Extract the [x, y] coordinate from the center of the cell holding the provided text.  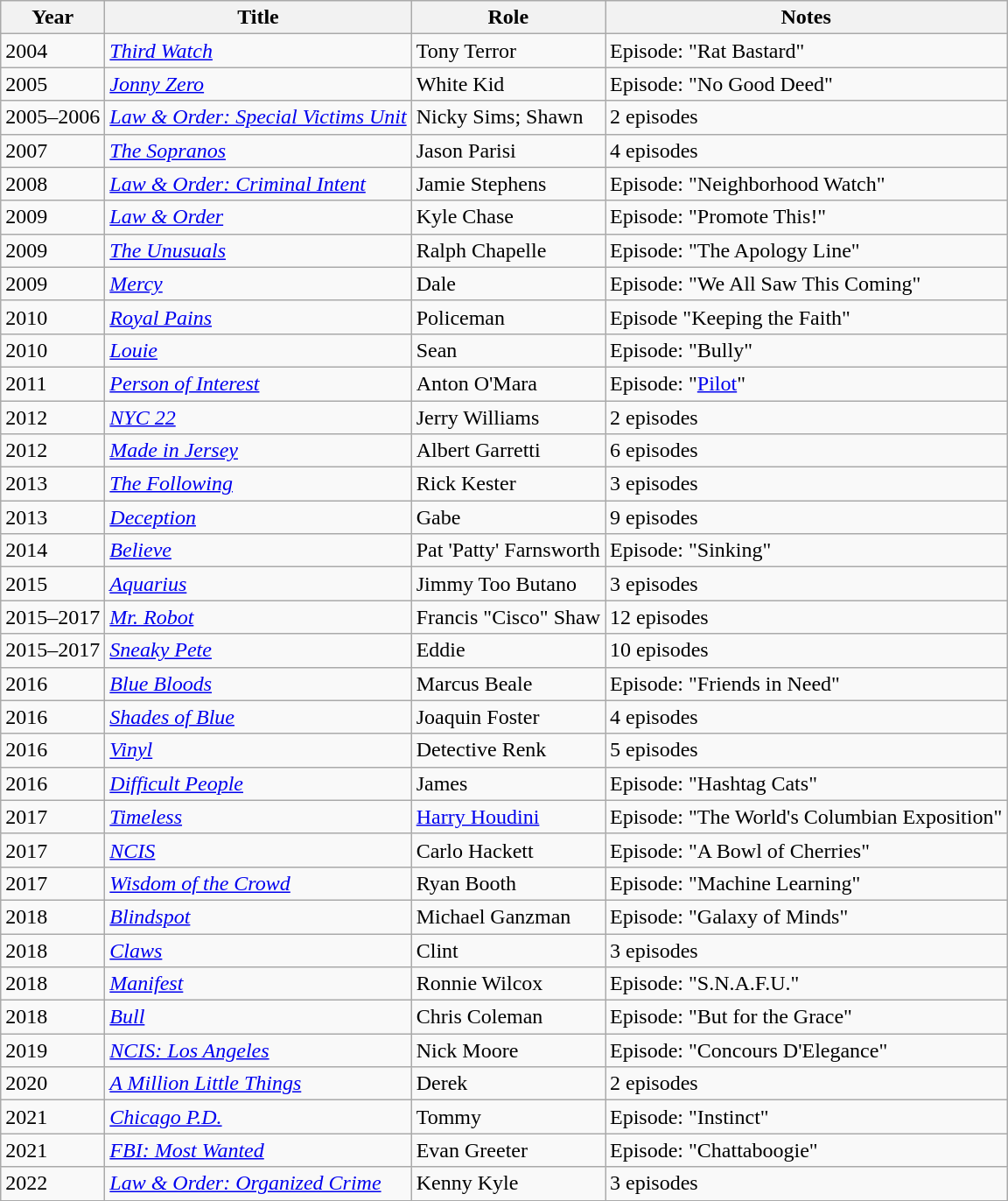
Harry Houdini [507, 817]
NYC 22 [258, 418]
The Unusuals [258, 250]
Rick Kester [507, 484]
Pat 'Patty' Farnsworth [507, 551]
Chris Coleman [507, 1017]
Shades of Blue [258, 717]
2022 [52, 1183]
Sneaky Pete [258, 650]
Difficult People [258, 783]
Episode: "S.N.A.F.U." [807, 984]
Blue Bloods [258, 684]
Episode: "A Bowl of Cherries" [807, 850]
Law & Order: Organized Crime [258, 1183]
Episode: "Hashtag Cats" [807, 783]
Law & Order: Criminal Intent [258, 184]
Episode: "We All Saw This Coming" [807, 284]
Aquarius [258, 584]
Person of Interest [258, 383]
10 episodes [807, 650]
Notes [807, 18]
Episode: "But for the Grace" [807, 1017]
Gabe [507, 517]
2004 [52, 51]
Third Watch [258, 51]
2019 [52, 1050]
Manifest [258, 984]
Blindspot [258, 917]
Made in Jersey [258, 451]
Jonny Zero [258, 84]
Mercy [258, 284]
Francis "Cisco" Shaw [507, 617]
Marcus Beale [507, 684]
Chicago P.D. [258, 1117]
Derek [507, 1084]
Episode: "Rat Bastard" [807, 51]
2005 [52, 84]
Joaquin Foster [507, 717]
Jamie Stephens [507, 184]
The Following [258, 484]
9 episodes [807, 517]
12 episodes [807, 617]
Eddie [507, 650]
5 episodes [807, 750]
White Kid [507, 84]
Kyle Chase [507, 217]
Ryan Booth [507, 883]
Episode "Keeping the Faith" [807, 317]
Wisdom of the Crowd [258, 883]
Michael Ganzman [507, 917]
Nick Moore [507, 1050]
NCIS [258, 850]
Episode: "Galaxy of Minds" [807, 917]
2020 [52, 1084]
6 episodes [807, 451]
Carlo Hackett [507, 850]
Episode: "Friends in Need" [807, 684]
Royal Pains [258, 317]
Bull [258, 1017]
The Sopranos [258, 151]
James [507, 783]
Sean [507, 350]
2011 [52, 383]
Episode: "Machine Learning" [807, 883]
Episode: "The World's Columbian Exposition" [807, 817]
Law & Order [258, 217]
2014 [52, 551]
Kenny Kyle [507, 1183]
Timeless [258, 817]
Louie [258, 350]
Dale [507, 284]
Evan Greeter [507, 1150]
Policeman [507, 317]
Episode: "The Apology Line" [807, 250]
Episode: "Promote This!" [807, 217]
NCIS: Los Angeles [258, 1050]
Episode: "Neighborhood Watch" [807, 184]
2015 [52, 584]
Episode: "No Good Deed" [807, 84]
Role [507, 18]
Jason Parisi [507, 151]
Albert Garretti [507, 451]
Jerry Williams [507, 418]
Detective Renk [507, 750]
Ralph Chapelle [507, 250]
Believe [258, 551]
Tommy [507, 1117]
Jimmy Too Butano [507, 584]
Tony Terror [507, 51]
FBI: Most Wanted [258, 1150]
Law & Order: Special Victims Unit [258, 117]
Ronnie Wilcox [507, 984]
Episode: "Instinct" [807, 1117]
Episode: "Pilot" [807, 383]
Clint [507, 950]
2005–2006 [52, 117]
Episode: "Bully" [807, 350]
A Million Little Things [258, 1084]
Episode: "Chattaboogie" [807, 1150]
Nicky Sims; Shawn [507, 117]
Anton O'Mara [507, 383]
Year [52, 18]
2008 [52, 184]
2007 [52, 151]
Mr. Robot [258, 617]
Episode: "Concours D'Elegance" [807, 1050]
Deception [258, 517]
Title [258, 18]
Claws [258, 950]
Vinyl [258, 750]
Episode: "Sinking" [807, 551]
